Capture the cell that displays the provided text and extract its (x, y) central coordinate. 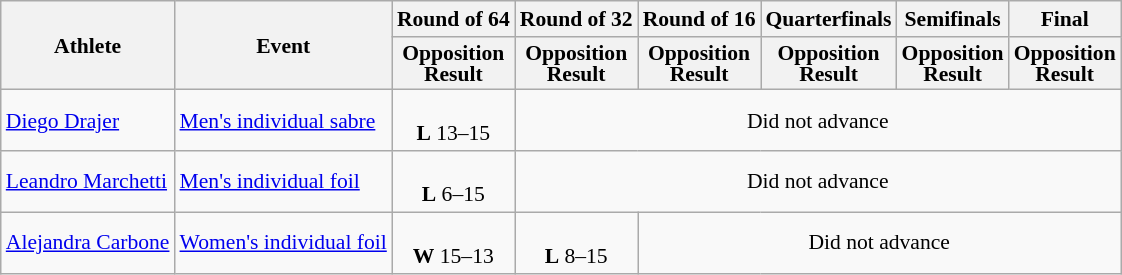
Round of 32 (576, 19)
Men's individual sabre (284, 120)
Final (1065, 19)
L 13–15 (454, 120)
Athlete (88, 46)
Diego Drajer (88, 120)
Quarterfinals (828, 19)
Event (284, 46)
W 15–13 (454, 242)
Alejandra Carbone (88, 242)
Semifinals (953, 19)
L 8–15 (576, 242)
Round of 64 (454, 19)
Round of 16 (700, 19)
Women's individual foil (284, 242)
Men's individual foil (284, 182)
L 6–15 (454, 182)
Leandro Marchetti (88, 182)
